Locate the cell with the specified text and output its (X, Y) center coordinate. 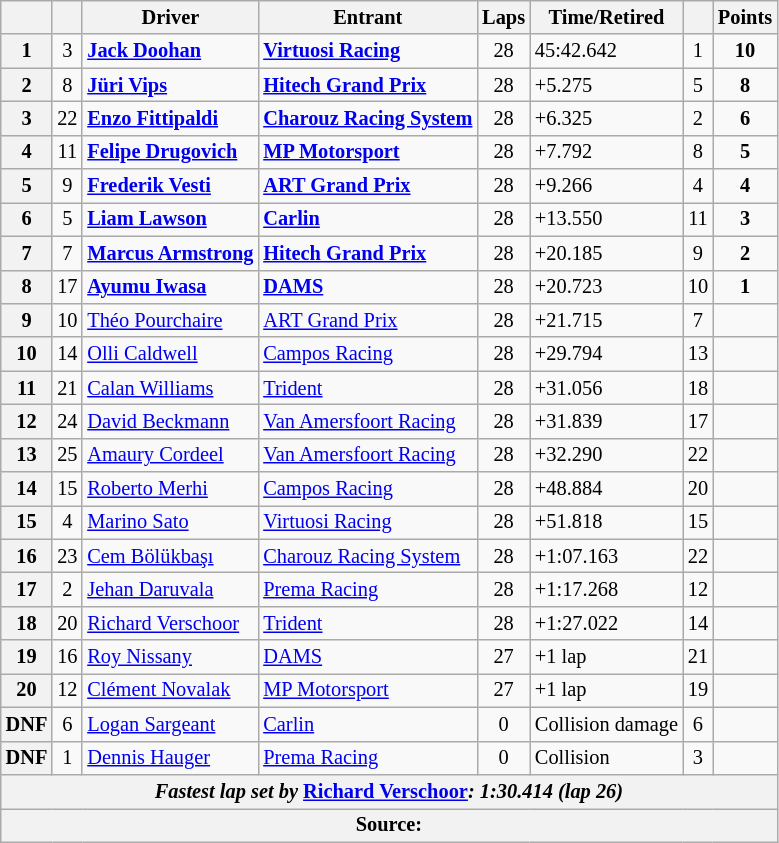
Clément Novalak (170, 690)
+13.550 (606, 219)
25 (67, 455)
Jack Doohan (170, 51)
+32.290 (606, 455)
Points (745, 17)
Olli Caldwell (170, 354)
+1:17.268 (606, 589)
Frederik Vesti (170, 186)
+6.325 (606, 118)
Dennis Hauger (170, 758)
Roberto Merhi (170, 489)
Cem Bölükbaşı (170, 556)
Entrant (368, 17)
Roy Nissany (170, 657)
Richard Verschoor (170, 623)
Logan Sargeant (170, 724)
Calan Williams (170, 388)
Jüri Vips (170, 85)
Laps (504, 17)
Liam Lawson (170, 219)
Source: (389, 825)
Felipe Drugovich (170, 152)
+31.056 (606, 388)
Collision damage (606, 724)
+5.275 (606, 85)
+31.839 (606, 421)
+29.794 (606, 354)
Jehan Daruvala (170, 589)
+51.818 (606, 522)
+1:07.163 (606, 556)
Amaury Cordeel (170, 455)
Enzo Fittipaldi (170, 118)
+21.715 (606, 320)
Théo Pourchaire (170, 320)
Fastest lap set by Richard Verschoor: 1:30.414 (lap 26) (389, 791)
Collision (606, 758)
+1:27.022 (606, 623)
23 (67, 556)
45:42.642 (606, 51)
David Beckmann (170, 421)
+20.723 (606, 287)
+9.266 (606, 186)
24 (67, 421)
+48.884 (606, 489)
Time/Retired (606, 17)
Marcus Armstrong (170, 253)
Ayumu Iwasa (170, 287)
Marino Sato (170, 522)
+7.792 (606, 152)
+20.185 (606, 253)
Driver (170, 17)
